Pinpoint the cell where the given text exists, returning its [X, Y] midpoint coordinate. 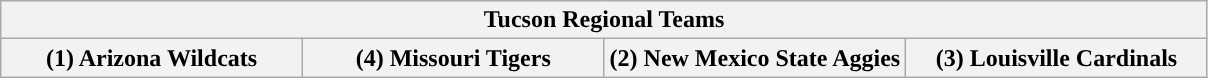
(2) New Mexico State Aggies [755, 58]
(4) Missouri Tigers [453, 58]
(3) Louisville Cardinals [1057, 58]
Tucson Regional Teams [604, 20]
(1) Arizona Wildcats [152, 58]
